Pinpoint the cell where the given text exists, returning its (x, y) midpoint coordinate. 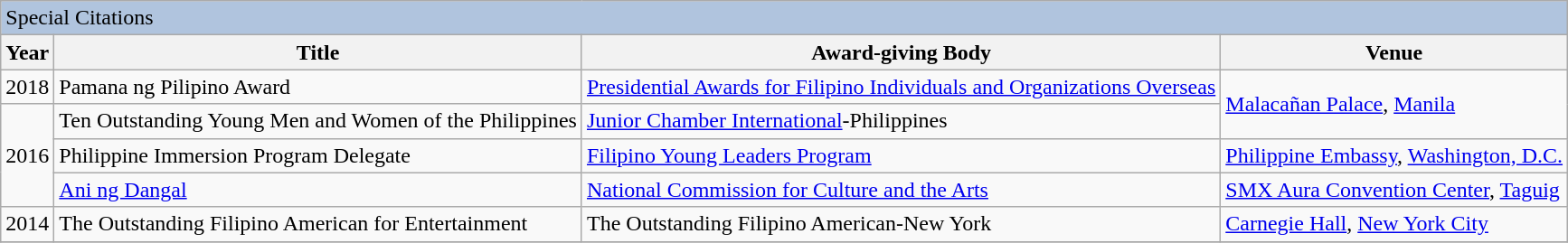
Award-giving Body (901, 52)
Venue (1394, 52)
Carnegie Hall, New York City (1394, 224)
2016 (27, 155)
The Outstanding Filipino American-New York (901, 224)
Malacañan Palace, Manila (1394, 104)
The Outstanding Filipino American for Entertainment (318, 224)
Philippine Immersion Program Delegate (318, 155)
Ani ng Dangal (318, 190)
SMX Aura Convention Center, Taguig (1394, 190)
Pamana ng Pilipino Award (318, 87)
Title (318, 52)
Presidential Awards for Filipino Individuals and Organizations Overseas (901, 87)
2018 (27, 87)
National Commission for Culture and the Arts (901, 190)
Junior Chamber International-Philippines (901, 121)
Philippine Embassy, Washington, D.C. (1394, 155)
Filipino Young Leaders Program (901, 155)
Ten Outstanding Young Men and Women of the Philippines (318, 121)
Year (27, 52)
2014 (27, 224)
Special Citations (785, 18)
